Determine the [x, y] coordinate at the center of the cell enclosing the given text.  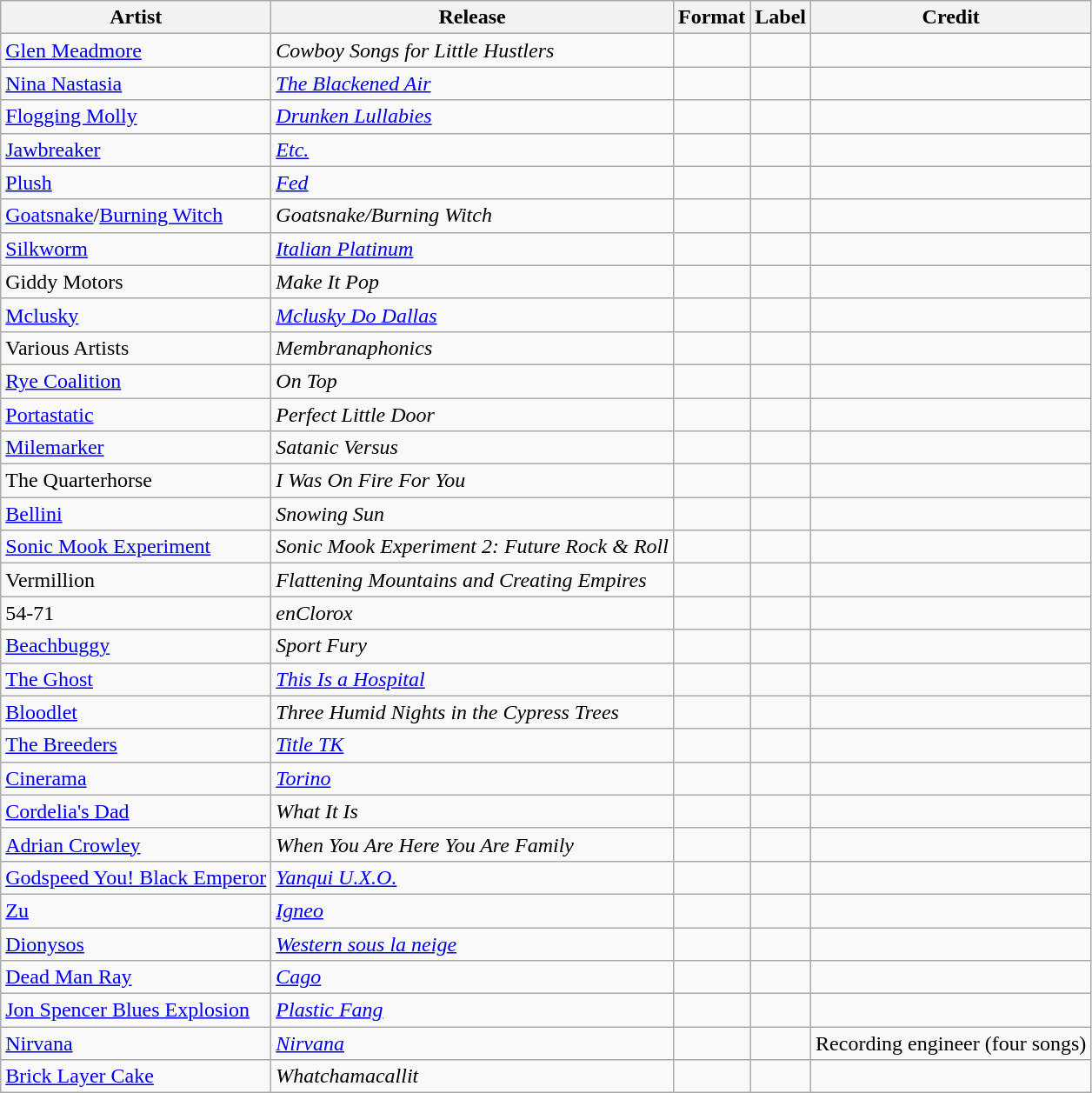
Label [781, 17]
The Blackened Air [473, 83]
Drunken Lullabies [473, 117]
Cinerama [136, 778]
Recording engineer (four songs) [951, 1043]
Sonic Mook Experiment [136, 547]
Plastic Fang [473, 1010]
Sonic Mook Experiment 2: Future Rock & Roll [473, 547]
Portastatic [136, 415]
Various Artists [136, 348]
Satanic Versus [473, 448]
Jon Spencer Blues Explosion [136, 1010]
Artist [136, 17]
Western sous la neige [473, 943]
Membranaphonics [473, 348]
Fed [473, 183]
Adrian Crowley [136, 844]
Credit [951, 17]
Igneo [473, 910]
The Ghost [136, 679]
Perfect Little Door [473, 415]
Cowboy Songs for Little Hustlers [473, 50]
Silkworm [136, 249]
Dead Man Ray [136, 977]
Whatchamacallit [473, 1076]
Italian Platinum [473, 249]
Brick Layer Cake [136, 1076]
Etc. [473, 150]
Dionysos [136, 943]
Make It Pop [473, 282]
Nina Nastasia [136, 83]
Mclusky [136, 315]
54-71 [136, 613]
Bloodlet [136, 712]
Mclusky Do Dallas [473, 315]
The Quarterhorse [136, 481]
The Breeders [136, 745]
Rye Coalition [136, 381]
Title TK [473, 745]
Release [473, 17]
Cago [473, 977]
Zu [136, 910]
When You Are Here You Are Family [473, 844]
Format [711, 17]
Bellini [136, 514]
Godspeed You! Black Emperor [136, 877]
Glen Meadmore [136, 50]
Sport Fury [473, 646]
Beachbuggy [136, 646]
Three Humid Nights in the Cypress Trees [473, 712]
Snowing Sun [473, 514]
This Is a Hospital [473, 679]
What It Is [473, 811]
Plush [136, 183]
Milemarker [136, 448]
Flogging Molly [136, 117]
I Was On Fire For You [473, 481]
Vermillion [136, 580]
On Top [473, 381]
Yanqui U.X.O. [473, 877]
enClorox [473, 613]
Cordelia's Dad [136, 811]
Flattening Mountains and Creating Empires [473, 580]
Jawbreaker [136, 150]
Torino [473, 778]
Giddy Motors [136, 282]
